Detect which cell encompasses the target text, then output its (X, Y) center coordinate. 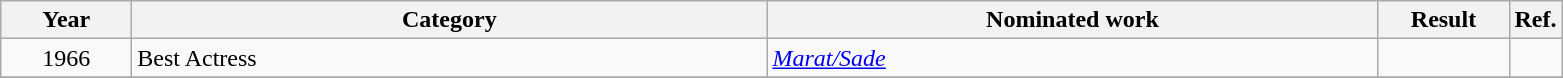
Result (1444, 20)
Best Actress (450, 58)
Year (66, 20)
Category (450, 20)
Ref. (1536, 20)
1966 (66, 58)
Nominated work (1072, 20)
Marat/Sade (1072, 58)
